Capture the cell that displays the provided text and extract its [x, y] central coordinate. 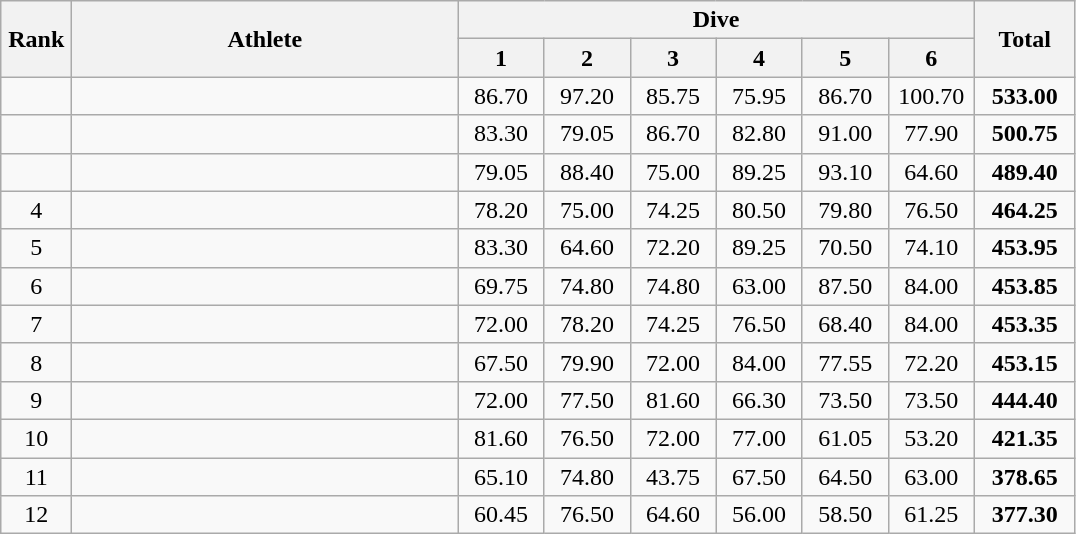
58.50 [845, 515]
464.25 [1024, 210]
377.30 [1024, 515]
82.80 [759, 134]
8 [36, 362]
Dive [716, 20]
69.75 [501, 286]
64.50 [845, 477]
1 [501, 58]
453.85 [1024, 286]
80.50 [759, 210]
61.05 [845, 438]
65.10 [501, 477]
79.90 [587, 362]
75.95 [759, 96]
Rank [36, 39]
77.55 [845, 362]
7 [36, 324]
43.75 [673, 477]
444.40 [1024, 400]
Athlete [265, 39]
79.80 [845, 210]
2 [587, 58]
87.50 [845, 286]
88.40 [587, 172]
70.50 [845, 248]
421.35 [1024, 438]
3 [673, 58]
489.40 [1024, 172]
100.70 [931, 96]
53.20 [931, 438]
85.75 [673, 96]
68.40 [845, 324]
378.65 [1024, 477]
74.10 [931, 248]
Total [1024, 39]
93.10 [845, 172]
453.35 [1024, 324]
66.30 [759, 400]
10 [36, 438]
500.75 [1024, 134]
12 [36, 515]
11 [36, 477]
60.45 [501, 515]
77.90 [931, 134]
97.20 [587, 96]
533.00 [1024, 96]
453.95 [1024, 248]
77.00 [759, 438]
61.25 [931, 515]
56.00 [759, 515]
91.00 [845, 134]
77.50 [587, 400]
9 [36, 400]
453.15 [1024, 362]
